Return [x, y] of the center of cell containing provided text 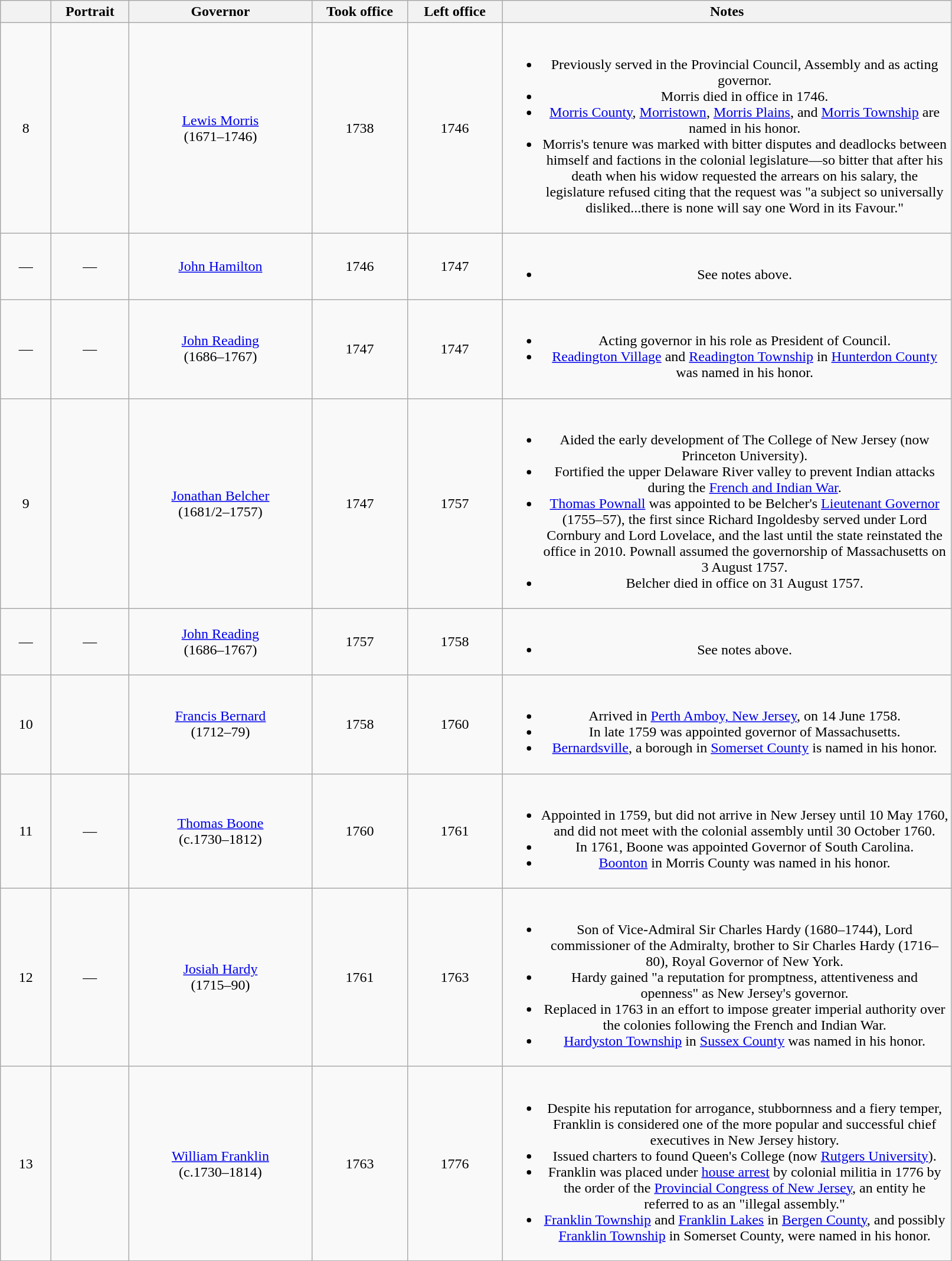
9 [26, 503]
Francis Bernard (1712–79) [221, 725]
Portrait [90, 12]
12 [26, 977]
John Reading (1686–1767) [221, 642]
1738 [360, 128]
Jonathan Belcher (1681/2–1757) [221, 503]
William Franklin (c.1730–1814) [221, 1164]
10 [26, 725]
Lewis Morris (1671–1746) [221, 128]
Josiah Hardy (1715–90) [221, 977]
13 [26, 1164]
Governor [221, 12]
Left office [454, 12]
John Reading(1686–1767) [221, 349]
Acting governor in his role as President of Council.Readington Village and Readington Township in Hunterdon County was named in his honor. [727, 349]
8 [26, 128]
John Hamilton [221, 267]
Took office [360, 12]
1776 [454, 1164]
Thomas Boone (c.1730–1812) [221, 831]
Notes [727, 12]
11 [26, 831]
